Search for the cell housing the specified text and yield its (X, Y) center coordinate. 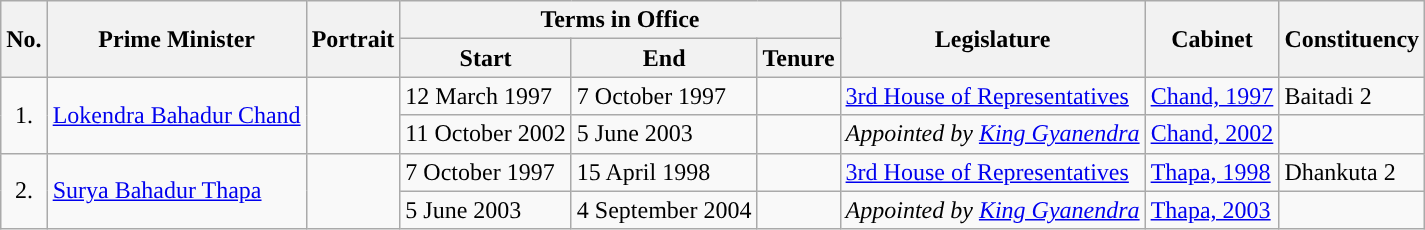
Thapa, 1998 (1212, 172)
End (664, 58)
Dhankuta 2 (1352, 172)
Chand, 2002 (1212, 134)
2. (24, 191)
Legislature (992, 39)
Surya Bahadur Thapa (176, 191)
Constituency (1352, 39)
Cabinet (1212, 39)
No. (24, 39)
Prime Minister (176, 39)
Portrait (353, 39)
Thapa, 2003 (1212, 210)
Chand, 1997 (1212, 96)
12 March 1997 (486, 96)
11 October 2002 (486, 134)
Baitadi 2 (1352, 96)
Lokendra Bahadur Chand (176, 115)
4 September 2004 (664, 210)
15 April 1998 (664, 172)
Tenure (798, 58)
Start (486, 58)
1. (24, 115)
Terms in Office (620, 20)
